Capture the cell that displays the provided text and extract its (X, Y) central coordinate. 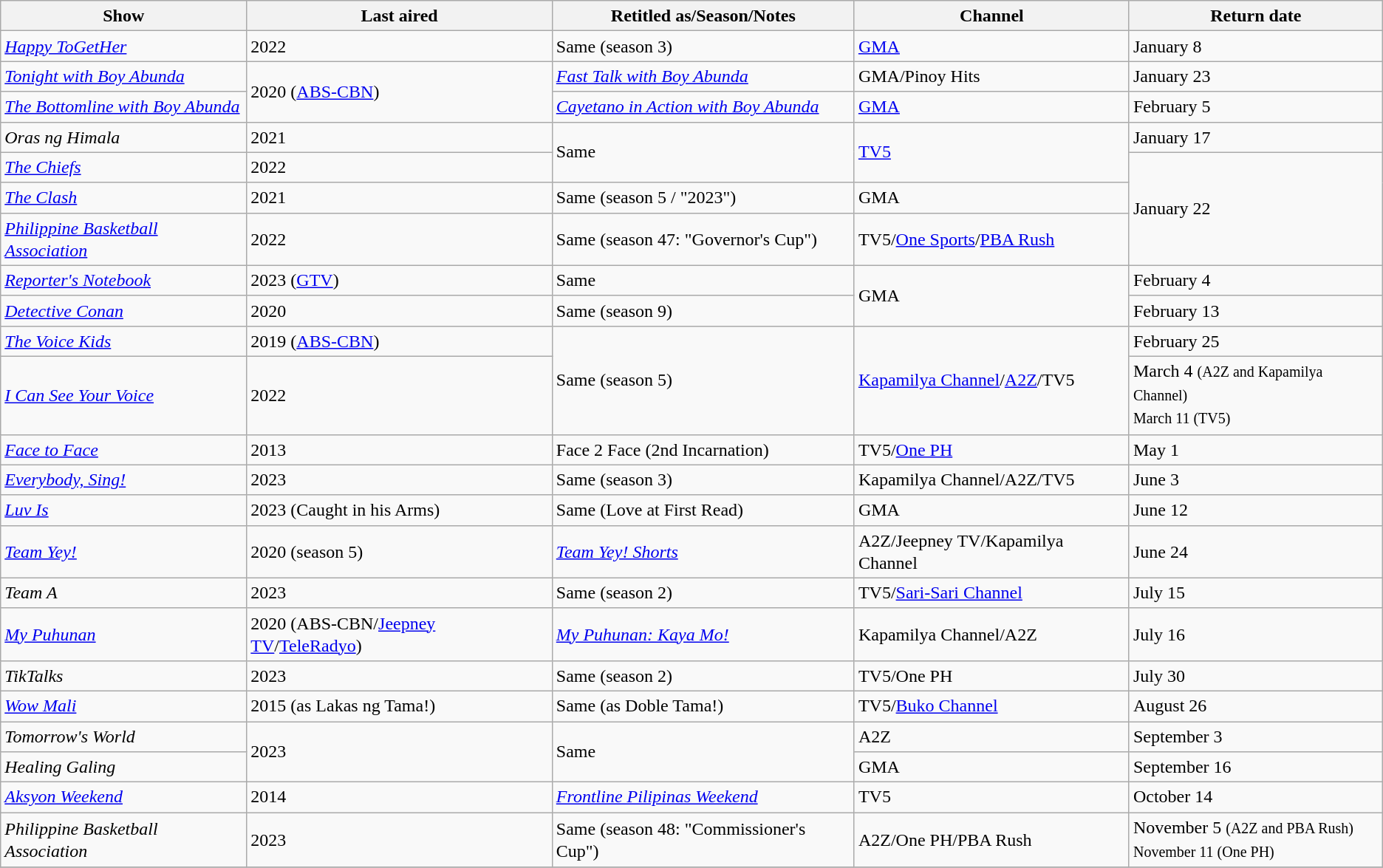
Reporter's Notebook (124, 281)
Tomorrow's World (124, 736)
July 15 (1256, 592)
Same (season 5) (703, 380)
2020 (399, 310)
February 25 (1256, 341)
2015 (as Lakas ng Tama!) (399, 706)
GMA/Pinoy Hits (991, 77)
July 16 (1256, 634)
February 13 (1256, 310)
Happy ToGetHer (124, 46)
Show (124, 16)
TV5/Buko Channel (991, 706)
Retitled as/Season/Notes (703, 16)
I Can See Your Voice (124, 395)
2013 (399, 449)
January 8 (1256, 46)
Same (season 47: "Governor's Cup") (703, 239)
Same (season 9) (703, 310)
Face 2 Face (2nd Incarnation) (703, 449)
June 3 (1256, 480)
Channel (991, 16)
2023 (GTV) (399, 281)
The Bottomline with Boy Abunda (124, 106)
Same (season 48: "Commissioner's Cup") (703, 840)
Wow Mali (124, 706)
Same (Love at First Read) (703, 510)
The Chiefs (124, 167)
Healing Galing (124, 767)
Tonight with Boy Abunda (124, 77)
Frontline Pilipinas Weekend (703, 798)
September 3 (1256, 736)
July 30 (1256, 675)
TV5/One Sports/PBA Rush (991, 239)
My Puhunan: Kaya Mo! (703, 634)
Everybody, Sing! (124, 480)
Fast Talk with Boy Abunda (703, 77)
My Puhunan (124, 634)
Return date (1256, 16)
The Voice Kids (124, 341)
A2Z/Jeepney TV/Kapamilya Channel (991, 551)
Aksyon Weekend (124, 798)
Team Yey! (124, 551)
Same (season 5 / "2023") (703, 198)
TikTalks (124, 675)
2023 (Caught in his Arms) (399, 510)
June 24 (1256, 551)
January 22 (1256, 208)
June 12 (1256, 510)
Cayetano in Action with Boy Abunda (703, 106)
Same (as Doble Tama!) (703, 706)
May 1 (1256, 449)
Oras ng Himala (124, 137)
Detective Conan (124, 310)
January 17 (1256, 137)
February 5 (1256, 106)
October 14 (1256, 798)
The Clash (124, 198)
Team A (124, 592)
2019 (ABS-CBN) (399, 341)
Kapamilya Channel/A2Z (991, 634)
September 16 (1256, 767)
Team Yey! Shorts (703, 551)
Face to Face (124, 449)
January 23 (1256, 77)
2014 (399, 798)
February 4 (1256, 281)
A2Z/One PH/PBA Rush (991, 840)
Luv Is (124, 510)
November 5 (A2Z and PBA Rush)November 11 (One PH) (1256, 840)
2020 (season 5) (399, 551)
2020 (ABS-CBN) (399, 92)
August 26 (1256, 706)
2020 (ABS-CBN/Jeepney TV/TeleRadyo) (399, 634)
TV5/Sari-Sari Channel (991, 592)
Last aired (399, 16)
March 4 (A2Z and Kapamilya Channel)March 11 (TV5) (1256, 395)
A2Z (991, 736)
